For the text-containing cell, return its midpoint in (x, y) coordinate format. 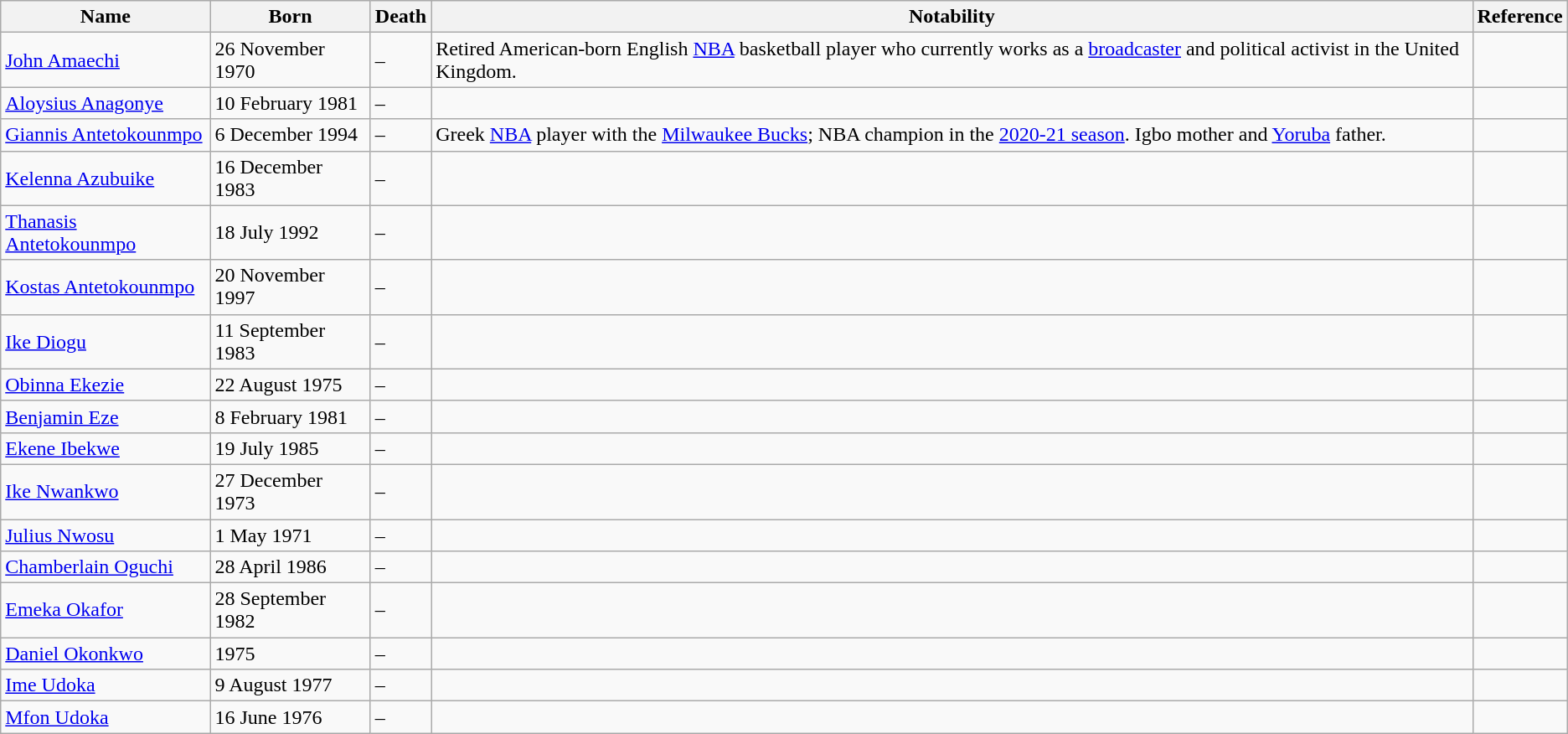
Kostas Antetokounmpo (106, 287)
16 June 1976 (290, 717)
Ike Nwankwo (106, 491)
Name (106, 17)
16 December 1983 (290, 178)
Retired American-born English NBA basketball player who currently works as a broadcaster and political activist in the United Kingdom. (952, 60)
Ike Diogu (106, 342)
Emeka Okafor (106, 610)
10 February 1981 (290, 103)
20 November 1997 (290, 287)
26 November 1970 (290, 60)
Kelenna Azubuike (106, 178)
6 December 1994 (290, 135)
28 April 1986 (290, 567)
1 May 1971 (290, 535)
Ime Udoka (106, 685)
Notability (952, 17)
Born (290, 17)
Daniel Okonkwo (106, 654)
28 September 1982 (290, 610)
Ekene Ibekwe (106, 448)
Mfon Udoka (106, 717)
11 September 1983 (290, 342)
Greek NBA player with the Milwaukee Bucks; NBA champion in the 2020-21 season. Igbo mother and Yoruba father. (952, 135)
Obinna Ekezie (106, 385)
Julius Nwosu (106, 535)
Giannis Antetokounmpo (106, 135)
27 December 1973 (290, 491)
18 July 1992 (290, 233)
8 February 1981 (290, 416)
Death (400, 17)
Reference (1519, 17)
19 July 1985 (290, 448)
Chamberlain Oguchi (106, 567)
Benjamin Eze (106, 416)
Aloysius Anagonye (106, 103)
1975 (290, 654)
9 August 1977 (290, 685)
22 August 1975 (290, 385)
Thanasis Antetokounmpo (106, 233)
John Amaechi (106, 60)
